Determine the (x, y) coordinate at the center of the cell enclosing the given text.  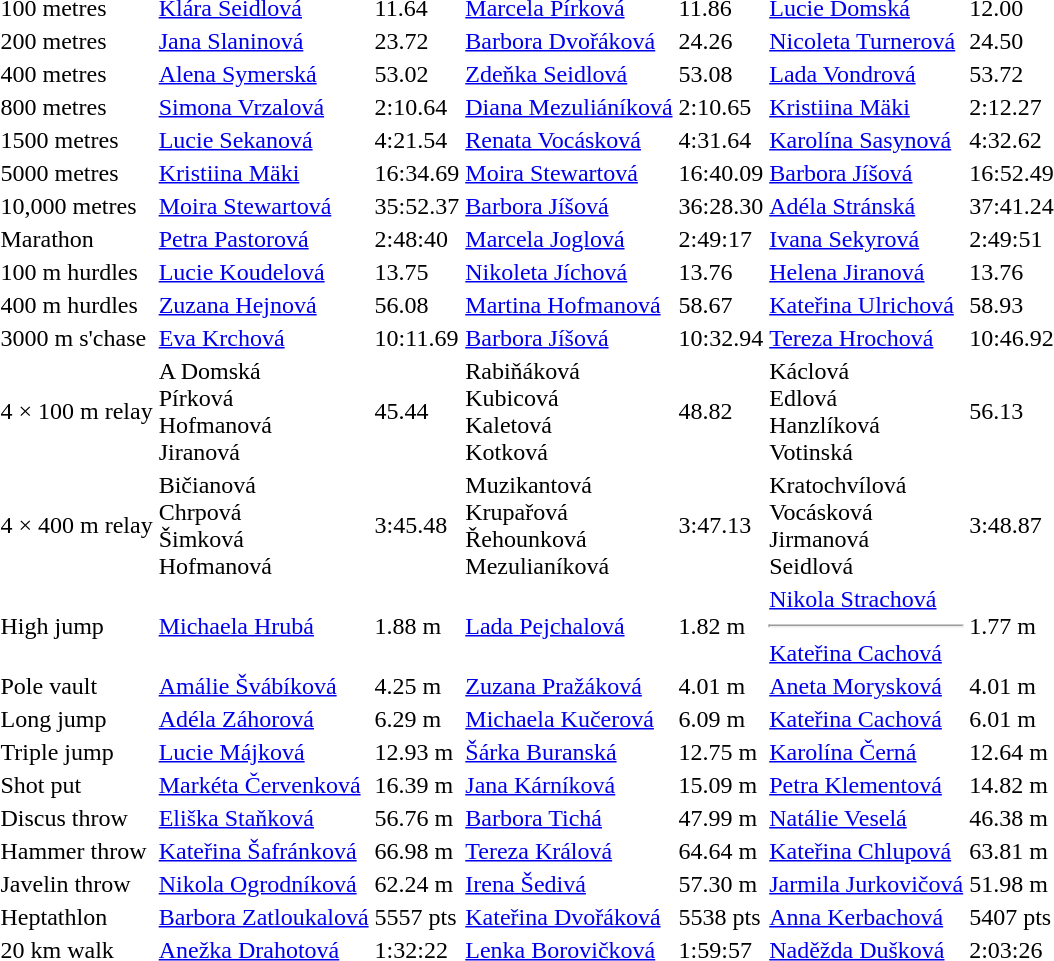
A DomskáPírkováHofmanováJiranová (264, 412)
KáclováEdlováHanzlíkováVotinská (866, 412)
Zdeňka Seidlová (569, 74)
Jarmila Jurkovičová (866, 884)
Lada Vondrová (866, 74)
Irena Šedivá (569, 884)
Kateřina Ulrichová (866, 305)
Eva Krchová (264, 338)
10:32.94 (721, 338)
Kateřina Cachová (866, 719)
66.98 m (417, 851)
BičianováChrpováŠimkováHofmanová (264, 526)
36:28.30 (721, 206)
1.88 m (417, 626)
56.08 (417, 305)
53.02 (417, 74)
RabiňákováKubicováKaletováKotková (569, 412)
12.75 m (721, 752)
Marcela Joglová (569, 239)
4.25 m (417, 686)
Karolína Sasynová (866, 140)
58.67 (721, 305)
Kateřina Dvořáková (569, 917)
24.26 (721, 41)
Barbora Dvořáková (569, 41)
6.09 m (721, 719)
15.09 m (721, 785)
Tereza Hrochová (866, 338)
KratochvílováVocáskováJirmanováSeidlová (866, 526)
Markéta Červenková (264, 785)
10:11.69 (417, 338)
Alena Symerská (264, 74)
Nicoleta Turnerová (866, 41)
56.76 m (417, 818)
16.39 m (417, 785)
64.64 m (721, 851)
Helena Jiranová (866, 272)
Nikoleta Jíchová (569, 272)
Petra Pastorová (264, 239)
Karolína Černá (866, 752)
35:52.37 (417, 206)
Renata Vocásková (569, 140)
Diana Mezuliáníková (569, 107)
2:48:40 (417, 239)
4:21.54 (417, 140)
Petra Klementová (866, 785)
Jana Kárníková (569, 785)
47.99 m (721, 818)
3:45.48 (417, 526)
3:47.13 (721, 526)
Michaela Kučerová (569, 719)
12.93 m (417, 752)
6.29 m (417, 719)
23.72 (417, 41)
Aneta Morysková (866, 686)
62.24 m (417, 884)
Lucie Koudelová (264, 272)
4.01 m (721, 686)
Jana Slaninová (264, 41)
13.75 (417, 272)
Michaela Hrubá (264, 626)
Adéla Stránská (866, 206)
Zuzana Hejnová (264, 305)
Kateřina Šafránková (264, 851)
Lucie Sekanová (264, 140)
MuzikantováKrupařováŘehounkováMezulianíková (569, 526)
48.82 (721, 412)
57.30 m (721, 884)
Ivana Sekyrová (866, 239)
Tereza Králová (569, 851)
2:10.65 (721, 107)
2:49:17 (721, 239)
Barbora Zatloukalová (264, 917)
13.76 (721, 272)
16:34.69 (417, 173)
Anna Kerbachová (866, 917)
2:10.64 (417, 107)
Zuzana Pražáková (569, 686)
Natálie Veselá (866, 818)
Simona Vrzalová (264, 107)
45.44 (417, 412)
Lada Pejchalová (569, 626)
Nikola StrachováKateřina Cachová (866, 626)
5557 pts (417, 917)
Šárka Buranská (569, 752)
1.82 m (721, 626)
Adéla Záhorová (264, 719)
Amálie Švábíková (264, 686)
Nikola Ogrodníková (264, 884)
5538 pts (721, 917)
Barbora Tichá (569, 818)
Kateřina Chlupová (866, 851)
Lucie Májková (264, 752)
16:40.09 (721, 173)
Martina Hofmanová (569, 305)
53.08 (721, 74)
Eliška Staňková (264, 818)
4:31.64 (721, 140)
